From the cell containing the given text, extract its center point as (X, Y) coordinate. 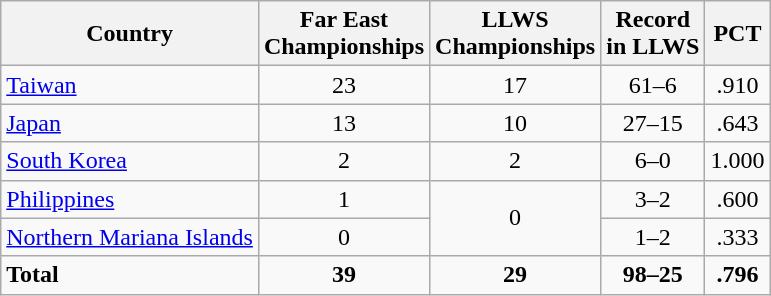
.796 (738, 275)
Philippines (130, 199)
Country (130, 34)
.910 (738, 85)
17 (516, 85)
Far East Championships (344, 34)
1 (344, 199)
.333 (738, 237)
Total (130, 275)
1.000 (738, 161)
98–25 (653, 275)
61–6 (653, 85)
Taiwan (130, 85)
23 (344, 85)
39 (344, 275)
LLWS Championships (516, 34)
South Korea (130, 161)
1–2 (653, 237)
PCT (738, 34)
6–0 (653, 161)
3–2 (653, 199)
.600 (738, 199)
10 (516, 123)
Japan (130, 123)
Northern Mariana Islands (130, 237)
29 (516, 275)
.643 (738, 123)
27–15 (653, 123)
13 (344, 123)
Recordin LLWS (653, 34)
